For the text-containing cell, return its midpoint in (x, y) coordinate format. 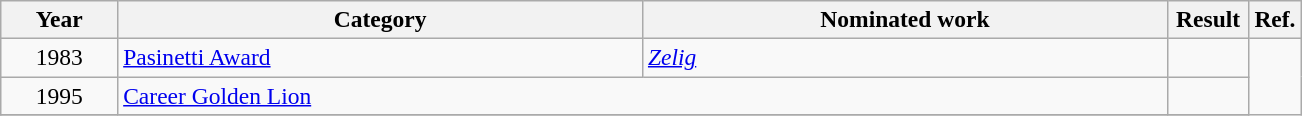
Pasinetti Award (380, 57)
Career Golden Lion (643, 95)
Category (380, 19)
Zelig (906, 57)
Nominated work (906, 19)
1995 (60, 95)
Year (60, 19)
1983 (60, 57)
Result (1208, 19)
Ref. (1275, 19)
